Detect which cell encompasses the target text, then output its (x, y) center coordinate. 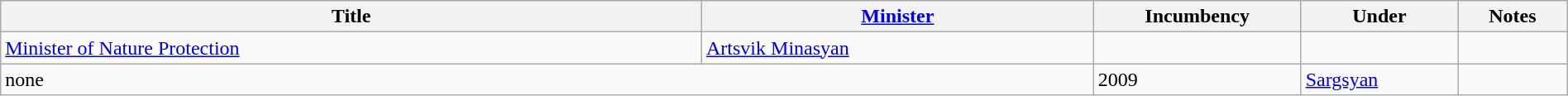
Notes (1513, 17)
Under (1379, 17)
Incumbency (1198, 17)
Title (351, 17)
none (547, 79)
2009 (1198, 79)
Minister of Nature Protection (351, 48)
Sargsyan (1379, 79)
Artsvik Minasyan (898, 48)
Minister (898, 17)
